Extract the [X, Y] coordinate from the center of the cell holding the provided text.  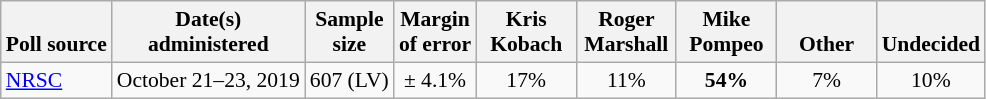
Kris Kobach [526, 32]
7% [826, 80]
Other [826, 32]
607 (LV) [350, 80]
Mike Pompeo [726, 32]
Date(s)administered [208, 32]
11% [626, 80]
Undecided [931, 32]
54% [726, 80]
10% [931, 80]
Roger Marshall [626, 32]
Marginof error [435, 32]
Samplesize [350, 32]
± 4.1% [435, 80]
Poll source [56, 32]
NRSC [56, 80]
October 21–23, 2019 [208, 80]
17% [526, 80]
